Locate the cell with the specified text and output its [X, Y] center coordinate. 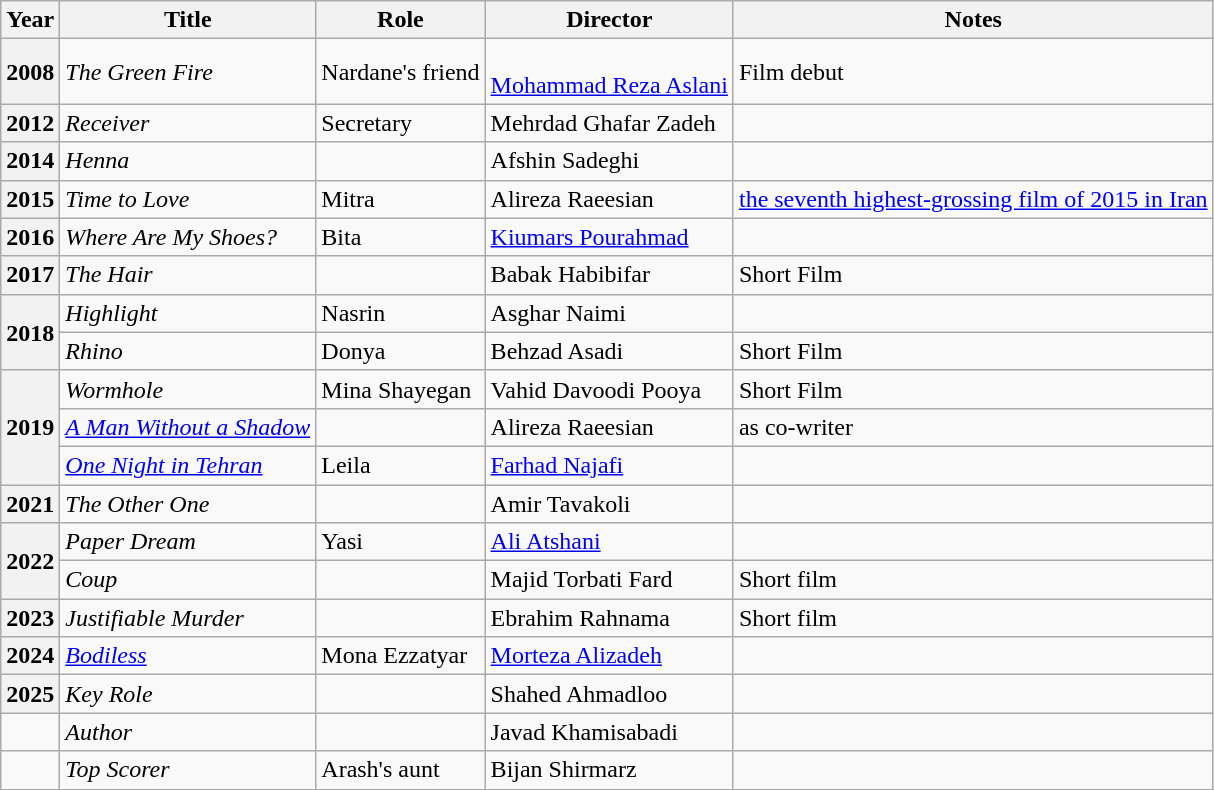
The Hair [188, 275]
Director [609, 20]
Bijan Shirmarz [609, 770]
Babak Habibifar [609, 275]
Donya [400, 351]
Receiver [188, 123]
Ali Atshani [609, 542]
Key Role [188, 694]
Secretary [400, 123]
Bodiless [188, 656]
Mohammad Reza Aslani [609, 72]
Vahid Davoodi Pooya [609, 389]
the seventh highest-grossing film of 2015 in Iran [973, 199]
as co-writer [973, 427]
2022 [30, 561]
Mina Shayegan [400, 389]
Asghar Naimi [609, 313]
2016 [30, 237]
The Other One [188, 503]
Time to Love [188, 199]
Behzad Asadi [609, 351]
2021 [30, 503]
Year [30, 20]
Shahed Ahmadloo [609, 694]
Ebrahim Rahnama [609, 618]
Mona Ezzatyar [400, 656]
Top Scorer [188, 770]
Title [188, 20]
2018 [30, 332]
Mitra [400, 199]
2014 [30, 161]
Bita [400, 237]
Henna [188, 161]
Mehrdad Ghafar Zadeh [609, 123]
One Night in Tehran [188, 465]
Leila [400, 465]
2024 [30, 656]
Wormhole [188, 389]
2023 [30, 618]
Role [400, 20]
Coup [188, 580]
Amir Tavakoli [609, 503]
Where Are My Shoes? [188, 237]
Paper Dream [188, 542]
Notes [973, 20]
2015 [30, 199]
Majid Torbati Fard [609, 580]
Justifiable Murder [188, 618]
Morteza Alizadeh [609, 656]
2012 [30, 123]
Farhad Najafi [609, 465]
Afshin Sadeghi [609, 161]
Rhino [188, 351]
Film debut [973, 72]
2008 [30, 72]
2017 [30, 275]
Nardane's friend [400, 72]
Javad Khamisabadi [609, 732]
Yasi [400, 542]
Arash's aunt [400, 770]
A Man Without a Shadow [188, 427]
Highlight [188, 313]
Nasrin [400, 313]
Kiumars Pourahmad [609, 237]
The Green Fire [188, 72]
Author [188, 732]
2025 [30, 694]
2019 [30, 427]
